For the text-containing cell, return its midpoint in (X, Y) coordinate format. 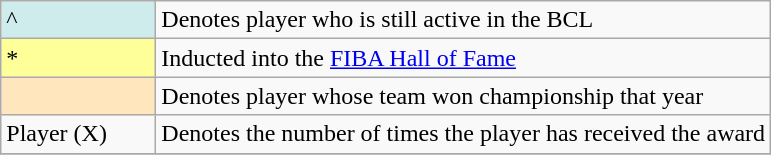
Denotes player whose team won championship that year (464, 96)
^ (78, 20)
* (78, 58)
Inducted into the FIBA Hall of Fame (464, 58)
Player (X) (78, 134)
Denotes the number of times the player has received the award (464, 134)
Denotes player who is still active in the BCL (464, 20)
